Identify which cell holds the provided text, then report its [X, Y] central coordinate. 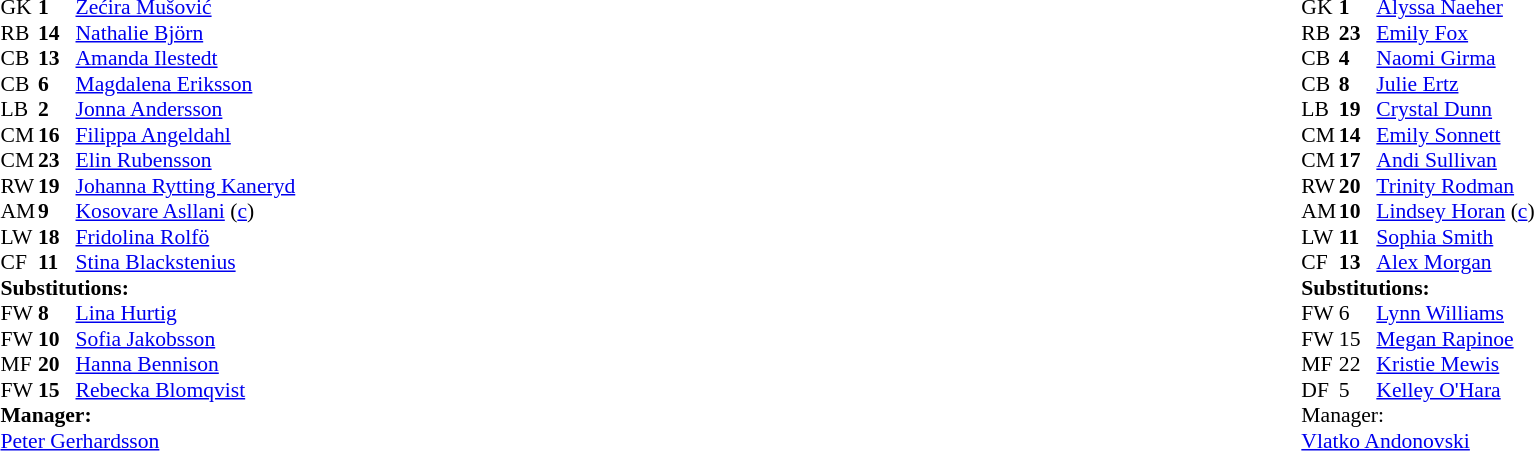
Jonna Andersson [186, 109]
Sophia Smith [1455, 237]
Kelley O'Hara [1455, 390]
17 [1358, 161]
9 [57, 211]
22 [1358, 365]
Crystal Dunn [1455, 109]
Rebecka Blomqvist [186, 390]
Elin Rubensson [186, 161]
Lina Hurtig [186, 313]
Hanna Bennison [186, 365]
Emily Sonnett [1455, 135]
Emily Fox [1455, 33]
Magdalena Eriksson [186, 84]
Naomi Girma [1455, 59]
Alex Morgan [1455, 263]
18 [57, 237]
Nathalie Björn [186, 33]
16 [57, 135]
5 [1358, 390]
Johanna Rytting Kaneryd [186, 186]
Fridolina Rolfö [186, 237]
DF [1320, 390]
Amanda Ilestedt [186, 59]
4 [1358, 59]
Stina Blackstenius [186, 263]
Megan Rapinoe [1455, 339]
Julie Ertz [1455, 84]
Filippa Angeldahl [186, 135]
2 [57, 109]
Sofia Jakobsson [186, 339]
Kristie Mewis [1455, 365]
Trinity Rodman [1455, 186]
Kosovare Asllani (c) [186, 211]
Lynn Williams [1455, 313]
Lindsey Horan (c) [1455, 211]
Andi Sullivan [1455, 161]
